Determine the [x, y] coordinate at the center of the cell enclosing the given text.  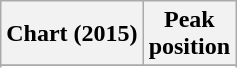
Peak position [189, 34]
Chart (2015) [72, 34]
